Identify which cell holds the provided text, then report its [x, y] central coordinate. 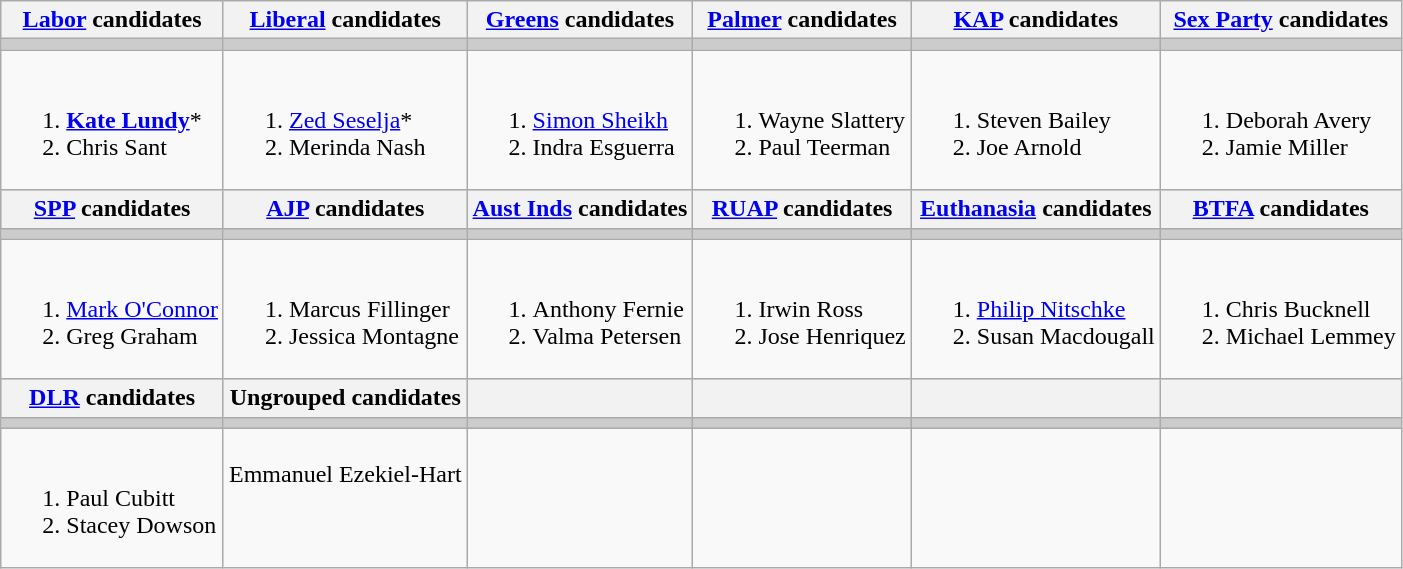
Anthony FernieValma Petersen [580, 309]
Zed Seselja*Merinda Nash [345, 120]
AJP candidates [345, 209]
Liberal candidates [345, 20]
Paul CubittStacey Dowson [112, 498]
Kate Lundy*Chris Sant [112, 120]
Chris BucknellMichael Lemmey [1280, 309]
KAP candidates [1036, 20]
Irwin RossJose Henriquez [802, 309]
Ungrouped candidates [345, 398]
Labor candidates [112, 20]
BTFA candidates [1280, 209]
Marcus FillingerJessica Montagne [345, 309]
Mark O'ConnorGreg Graham [112, 309]
Simon SheikhIndra Esguerra [580, 120]
Philip NitschkeSusan Macdougall [1036, 309]
Aust Inds candidates [580, 209]
DLR candidates [112, 398]
Euthanasia candidates [1036, 209]
Wayne SlatteryPaul Teerman [802, 120]
Greens candidates [580, 20]
Steven BaileyJoe Arnold [1036, 120]
Deborah AveryJamie Miller [1280, 120]
Palmer candidates [802, 20]
Sex Party candidates [1280, 20]
Emmanuel Ezekiel-Hart [345, 498]
RUAP candidates [802, 209]
SPP candidates [112, 209]
